From the cell containing the given text, extract its center point as (X, Y) coordinate. 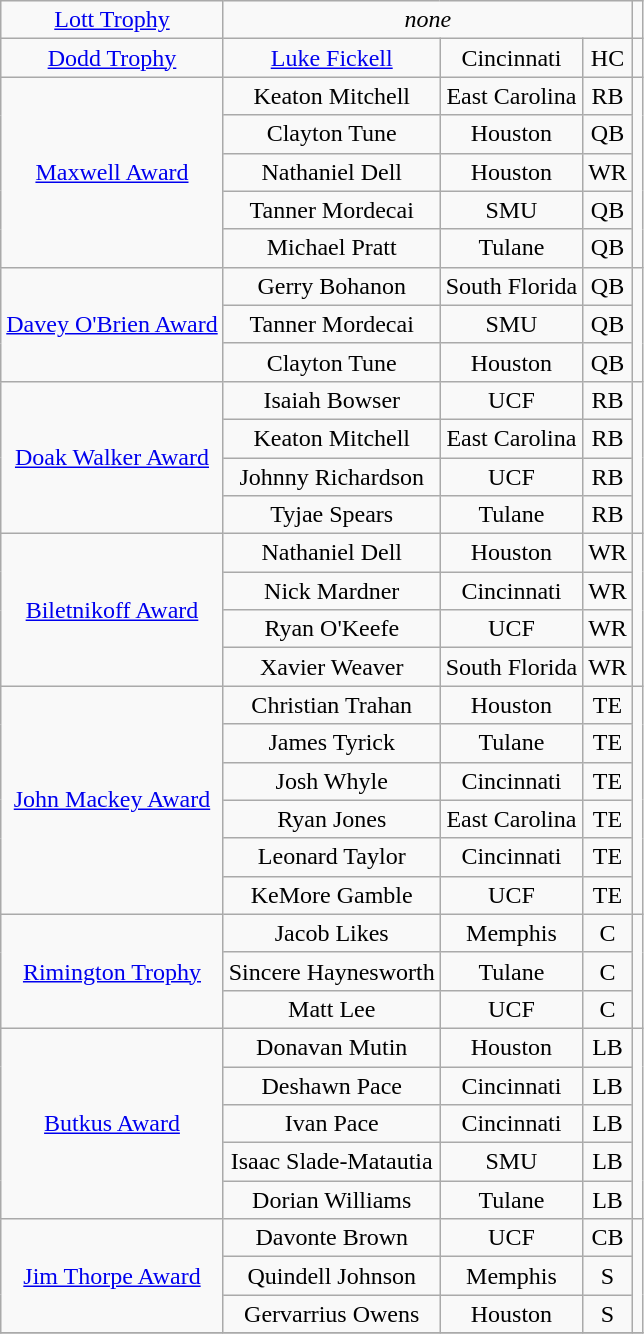
Butkus Award (112, 1123)
Sincere Haynesworth (332, 971)
Johnny Richardson (332, 477)
Isaiah Bowser (332, 400)
Davonte Brown (332, 1238)
CB (608, 1238)
Biletnikoff Award (112, 610)
Nick Mardner (332, 591)
Dodd Trophy (112, 58)
Quindell Johnson (332, 1276)
Maxwell Award (112, 172)
Davey O'Brien Award (112, 324)
Jacob Likes (332, 933)
Dorian Williams (332, 1200)
Rimington Trophy (112, 971)
Matt Lee (332, 1009)
John Mackey Award (112, 800)
Ryan Jones (332, 819)
Josh Whyle (332, 781)
Ryan O'Keefe (332, 629)
Ivan Pace (332, 1124)
Leonard Taylor (332, 857)
Lott Trophy (112, 20)
James Tyrick (332, 743)
Luke Fickell (332, 58)
Isaac Slade-Matautia (332, 1162)
Donavan Mutin (332, 1047)
Jim Thorpe Award (112, 1276)
KeMore Gamble (332, 895)
Gerry Bohanon (332, 286)
Deshawn Pace (332, 1085)
Xavier Weaver (332, 667)
Michael Pratt (332, 248)
Gervarrius Owens (332, 1314)
Tyjae Spears (332, 515)
HC (608, 58)
none (428, 20)
Doak Walker Award (112, 457)
Christian Trahan (332, 705)
